Detect which cell encompasses the target text, then output its [x, y] center coordinate. 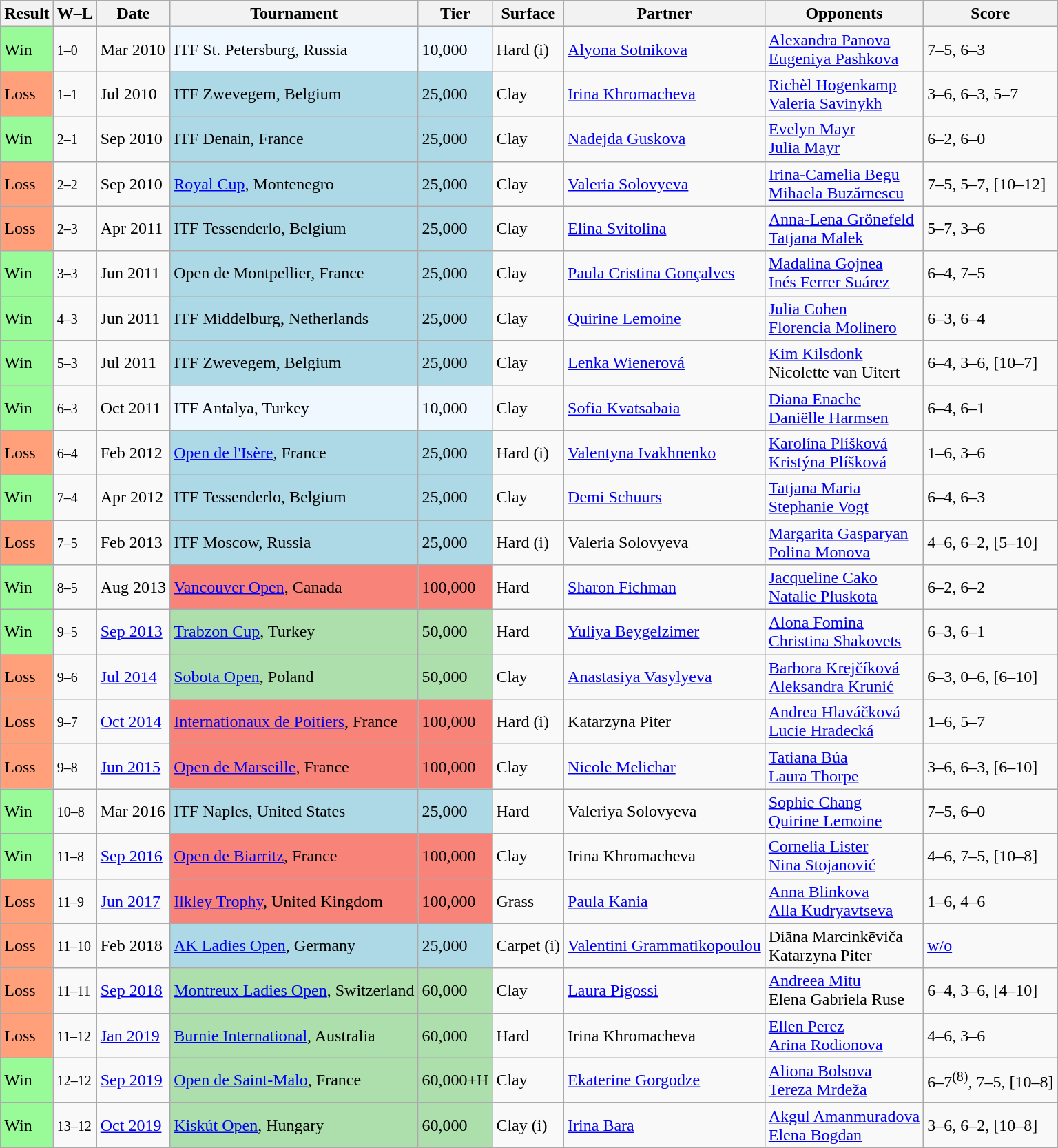
Carpet (i) [528, 945]
7–5, 6–3 [990, 50]
6–4, 6–1 [990, 408]
Diāna Marcinkēviča Katarzyna Piter [844, 945]
Diana Enache Daniëlle Harmsen [844, 408]
2–1 [74, 139]
ITF Antalya, Turkey [294, 408]
6–4, 3–6, [4–10] [990, 991]
Result [27, 14]
5–3 [74, 362]
5–7, 3–6 [990, 229]
Richèl Hogenkamp Valeria Savinykh [844, 94]
Opponents [844, 14]
ITF St. Petersburg, Russia [294, 50]
7–5, 5–7, [10–12] [990, 183]
Aliona Bolsova Tereza Mrdeža [844, 1080]
Jan 2019 [133, 1035]
Nicole Melichar [665, 766]
1–0 [74, 50]
Tatjana Maria Stephanie Vogt [844, 498]
Apr 2011 [133, 229]
Elina Svitolina [665, 229]
11–12 [74, 1035]
Valentyna Ivakhnenko [665, 452]
1–1 [74, 94]
Jun 2015 [133, 766]
Tier [455, 14]
Sep 2013 [133, 633]
60,000+H [455, 1080]
Oct 2019 [133, 1125]
Oct 2014 [133, 722]
Demi Schuurs [665, 498]
Mar 2016 [133, 812]
Alona Fomina Christina Shakovets [844, 633]
ITF Moscow, Russia [294, 542]
AK Ladies Open, Germany [294, 945]
Julia Cohen Florencia Molinero [844, 318]
6–3, 0–6, [6–10] [990, 677]
ITF Middelburg, Netherlands [294, 318]
4–6, 3–6 [990, 1035]
Open de Biarritz, France [294, 856]
2–2 [74, 183]
6–4, 7–5 [990, 273]
Grass [528, 901]
Trabzon Cup, Turkey [294, 633]
Mar 2010 [133, 50]
Royal Cup, Montenegro [294, 183]
Sobota Open, Poland [294, 677]
4–6, 6–2, [5–10] [990, 542]
6–7(8), 7–5, [10–8] [990, 1080]
Nadejda Guskova [665, 139]
8–5 [74, 587]
Akgul Amanmuradova Elena Bogdan [844, 1125]
Jacqueline Cako Natalie Pluskota [844, 587]
1–6, 3–6 [990, 452]
Open de Saint-Malo, France [294, 1080]
Feb 2018 [133, 945]
3–6, 6–2, [10–8] [990, 1125]
Irina-Camelia Begu Mihaela Buzărnescu [844, 183]
Karolína Plíšková Kristýna Plíšková [844, 452]
9–7 [74, 722]
Aug 2013 [133, 587]
Open de l'Isère, France [294, 452]
ITF Denain, France [294, 139]
Barbora Krejčíková Aleksandra Krunić [844, 677]
Tatiana Búa Laura Thorpe [844, 766]
Internationaux de Poitiers, France [294, 722]
7–5 [74, 542]
Alyona Sotnikova [665, 50]
Andreea Mitu Elena Gabriela Ruse [844, 991]
Partner [665, 14]
6–2, 6–0 [990, 139]
Montreux Ladies Open, Switzerland [294, 991]
3–6, 6–3, 5–7 [990, 94]
Open de Marseille, France [294, 766]
Valeriya Solovyeva [665, 812]
w/o [990, 945]
11–8 [74, 856]
12–12 [74, 1080]
Kiskút Open, Hungary [294, 1125]
Paula Kania [665, 901]
Margarita Gasparyan Polina Monova [844, 542]
6–3, 6–4 [990, 318]
Vancouver Open, Canada [294, 587]
Yuliya Beygelzimer [665, 633]
Cornelia Lister Nina Stojanović [844, 856]
Jul 2014 [133, 677]
9–6 [74, 677]
Apr 2012 [133, 498]
6–4, 6–3 [990, 498]
Paula Cristina Gonçalves [665, 273]
ITF Naples, United States [294, 812]
6–3, 6–1 [990, 633]
Anna Blinkova Alla Kudryavtseva [844, 901]
Ellen Perez Arina Rodionova [844, 1035]
Kim Kilsdonk Nicolette van Uitert [844, 362]
Madalina Gojnea Inés Ferrer Suárez [844, 273]
Alexandra Panova Eugeniya Pashkova [844, 50]
Open de Montpellier, France [294, 273]
1–6, 5–7 [990, 722]
Jul 2010 [133, 94]
3–6, 6–3, [6–10] [990, 766]
6–2, 6–2 [990, 587]
10–8 [74, 812]
9–5 [74, 633]
Irina Bara [665, 1125]
Tournament [294, 14]
Date [133, 14]
Sep 2019 [133, 1080]
6–4 [74, 452]
Jun 2017 [133, 901]
6–3 [74, 408]
Surface [528, 14]
Andrea Hlaváčková Lucie Hradecká [844, 722]
Ekaterine Gorgodze [665, 1080]
Feb 2012 [133, 452]
4–3 [74, 318]
Feb 2013 [133, 542]
9–8 [74, 766]
Sep 2016 [133, 856]
3–3 [74, 273]
Lenka Wienerová [665, 362]
Evelyn Mayr Julia Mayr [844, 139]
11–10 [74, 945]
Katarzyna Piter [665, 722]
Sofia Kvatsabaia [665, 408]
7–4 [74, 498]
Sep 2018 [133, 991]
1–6, 4–6 [990, 901]
Ilkley Trophy, United Kingdom [294, 901]
Score [990, 14]
Jul 2011 [133, 362]
Burnie International, Australia [294, 1035]
Sophie Chang Quirine Lemoine [844, 812]
4–6, 7–5, [10–8] [990, 856]
11–11 [74, 991]
Laura Pigossi [665, 991]
13–12 [74, 1125]
Clay (i) [528, 1125]
Valentini Grammatikopoulou [665, 945]
W–L [74, 14]
11–9 [74, 901]
Oct 2011 [133, 408]
Anna-Lena Grönefeld Tatjana Malek [844, 229]
6–4, 3–6, [10–7] [990, 362]
Quirine Lemoine [665, 318]
Anastasiya Vasylyeva [665, 677]
7–5, 6–0 [990, 812]
Sharon Fichman [665, 587]
2–3 [74, 229]
